Return the (X, Y) coordinate for the center point of the cell that contains the specified text.  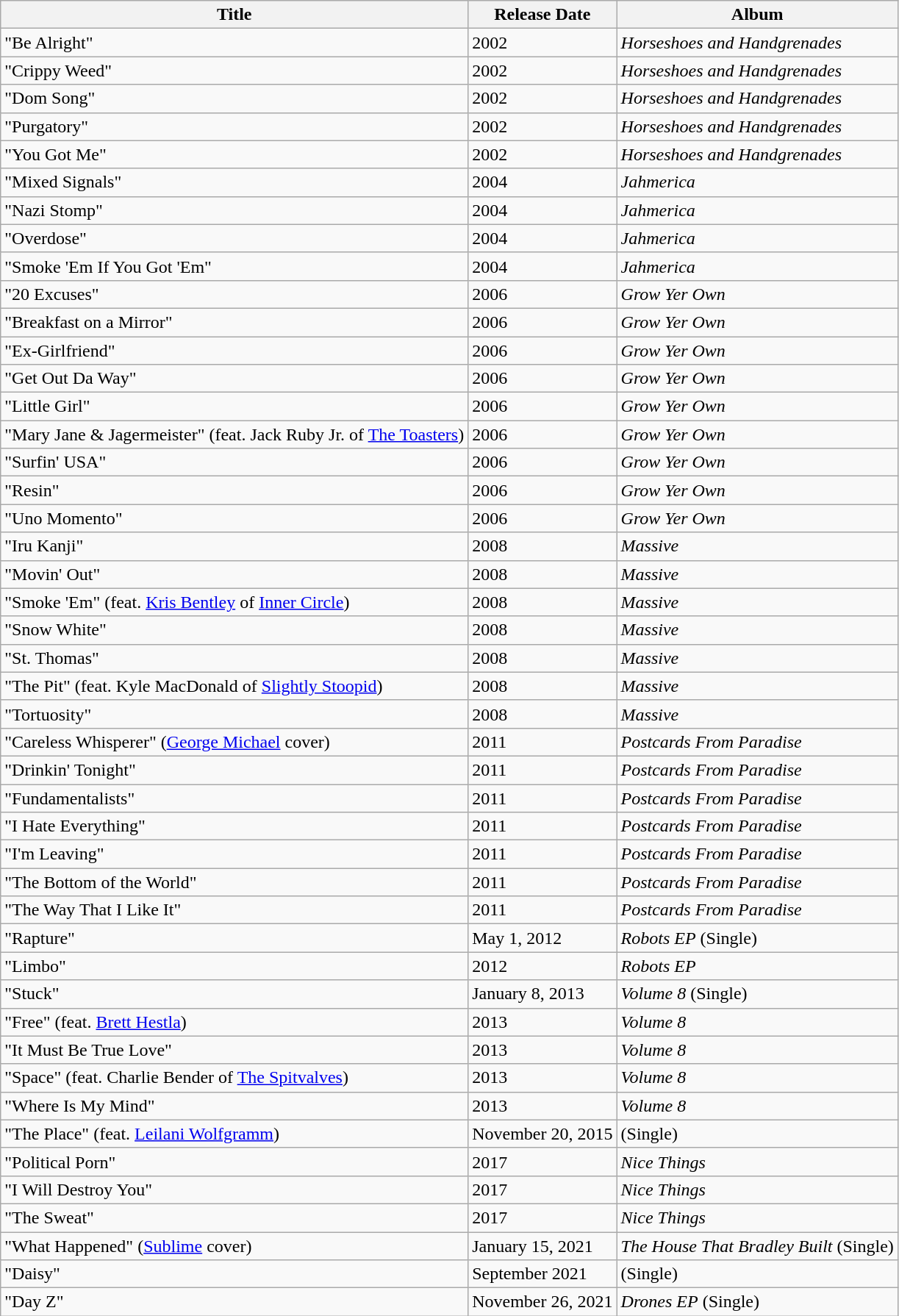
"St. Thomas" (234, 658)
"Surfin' USA" (234, 462)
"Day Z" (234, 1302)
"What Happened" (Sublime cover) (234, 1246)
"Limbo" (234, 966)
"Drinkin' Tonight" (234, 770)
"Snow White" (234, 630)
Robots EP (757, 966)
"Little Girl" (234, 407)
"Fundamentalists" (234, 798)
2012 (542, 966)
Title (234, 15)
"Smoke 'Em If You Got 'Em" (234, 266)
"Tortuosity" (234, 714)
"20 Excuses" (234, 294)
"Careless Whisperer" (George Michael cover) (234, 742)
November 26, 2021 (542, 1302)
January 15, 2021 (542, 1246)
Release Date (542, 15)
"Get Out Da Way" (234, 379)
"It Must Be True Love" (234, 1050)
"Where Is My Mind" (234, 1106)
Volume 8 (Single) (757, 994)
"Resin" (234, 490)
The House That Bradley Built (Single) (757, 1246)
"Purgatory" (234, 126)
"I Hate Everything" (234, 826)
"Daisy" (234, 1274)
"Crippy Weed" (234, 71)
"Political Porn" (234, 1162)
Album (757, 15)
September 2021 (542, 1274)
"Mixed Signals" (234, 182)
"Overdose" (234, 238)
"The Place" (feat. Leilani Wolfgramm) (234, 1134)
"The Sweat" (234, 1217)
"Ex-Girlfriend" (234, 351)
"Dom Song" (234, 99)
"The Bottom of the World" (234, 882)
"The Pit" (feat. Kyle MacDonald of Slightly Stoopid) (234, 686)
"I'm Leaving" (234, 854)
"The Way That I Like It" (234, 910)
"Nazi Stomp" (234, 210)
"Rapture" (234, 938)
"Be Alright" (234, 43)
"Breakfast on a Mirror" (234, 322)
"Space" (feat. Charlie Bender of The Spitvalves) (234, 1078)
"You Got Me" (234, 154)
November 20, 2015 (542, 1134)
Drones EP (Single) (757, 1302)
"Mary Jane & Jagermeister" (feat. Jack Ruby Jr. of The Toasters) (234, 435)
"Uno Momento" (234, 518)
May 1, 2012 (542, 938)
"Movin' Out" (234, 574)
Robots EP (Single) (757, 938)
"Smoke 'Em" (feat. Kris Bentley of Inner Circle) (234, 602)
"Free" (feat. Brett Hestla) (234, 1022)
"Iru Kanji" (234, 546)
"I Will Destroy You" (234, 1190)
January 8, 2013 (542, 994)
"Stuck" (234, 994)
